Scan for the cell matching the given text and deliver its (x, y) coordinate at center. 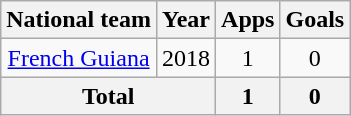
French Guiana (79, 58)
Apps (248, 20)
National team (79, 20)
Goals (315, 20)
Year (186, 20)
2018 (186, 58)
Total (108, 96)
